Locate the cell with the specified text and output its (x, y) center coordinate. 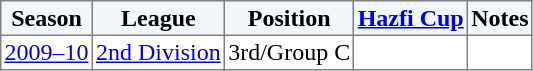
Position (288, 18)
Season (47, 18)
2009–10 (47, 52)
2nd Division (158, 52)
Hazfi Cup (411, 18)
League (158, 18)
3rd/Group C (288, 52)
Notes (500, 18)
